Scan for the cell matching the given text and deliver its [X, Y] coordinate at center. 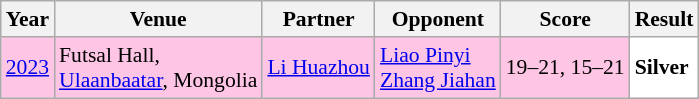
Futsal Hall,Ulaanbaatar, Mongolia [158, 68]
Opponent [438, 19]
19–21, 15–21 [566, 68]
2023 [28, 68]
Silver [664, 68]
Li Huazhou [318, 68]
Result [664, 19]
Partner [318, 19]
Score [566, 19]
Year [28, 19]
Venue [158, 19]
Liao Pinyi Zhang Jiahan [438, 68]
